Output the (X, Y) coordinate of the center of the cell containing the given text.  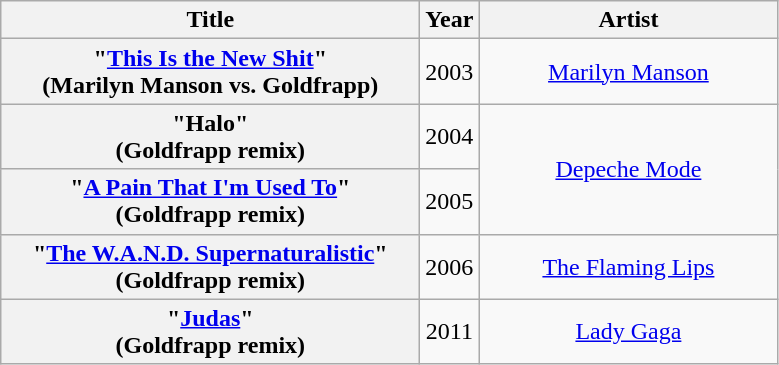
"A Pain That I'm Used To"(Goldfrapp remix) (210, 202)
2011 (450, 332)
2004 (450, 136)
Marilyn Manson (628, 72)
Lady Gaga (628, 332)
Depeche Mode (628, 169)
Title (210, 20)
2006 (450, 266)
"Judas"(Goldfrapp remix) (210, 332)
Year (450, 20)
The Flaming Lips (628, 266)
"This Is the New Shit"(Marilyn Manson vs. Goldfrapp) (210, 72)
2005 (450, 202)
"The W.A.N.D. Supernaturalistic"(Goldfrapp remix) (210, 266)
"Halo"(Goldfrapp remix) (210, 136)
2003 (450, 72)
Artist (628, 20)
